Extract the [X, Y] coordinate from the center of the cell holding the provided text.  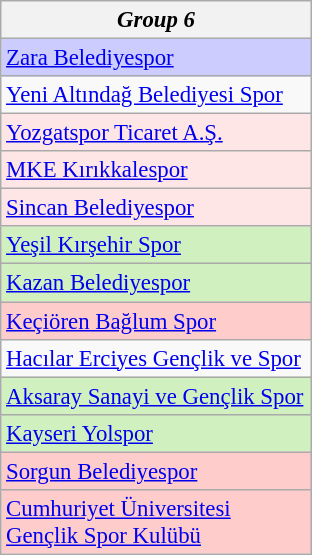
Sincan Belediyespor [156, 208]
MKE Kırıkkalespor [156, 170]
Cumhuriyet Üniversitesi Gençlik Spor Kulübü [156, 522]
Hacılar Erciyes Gençlik ve Spor [156, 358]
Aksaray Sanayi ve Gençlik Spor [156, 396]
Zara Belediyespor [156, 58]
Kazan Belediyespor [156, 283]
Sorgun Belediyespor [156, 471]
Group 6 [156, 20]
Yeşil Kırşehir Spor [156, 245]
Yozgatspor Ticaret A.Ş. [156, 133]
Kayseri Yolspor [156, 433]
Yeni Altındağ Belediyesi Spor [156, 95]
Keçiören Bağlum Spor [156, 321]
